Return the [X, Y] coordinate for the center point of the cell that contains the specified text.  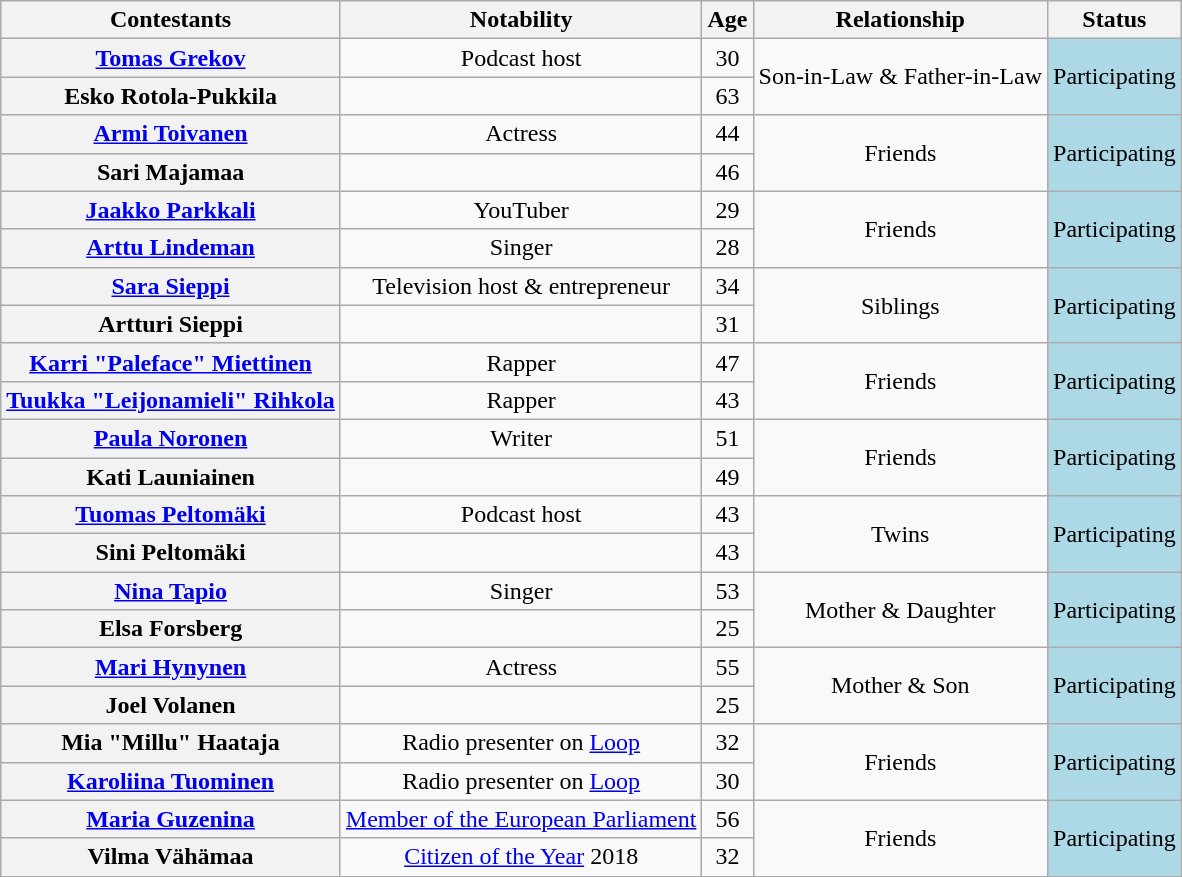
63 [728, 96]
Son-in-Law & Father-in-Law [900, 77]
Karri "Paleface" Miettinen [171, 362]
Sini Peltomäki [171, 553]
55 [728, 667]
Nina Tapio [171, 591]
Mother & Son [900, 686]
Siblings [900, 305]
Mari Hynynen [171, 667]
Relationship [900, 20]
Mother & Daughter [900, 610]
Citizen of the Year 2018 [521, 857]
Sari Majamaa [171, 172]
46 [728, 172]
Maria Guzenina [171, 819]
Contestants [171, 20]
Esko Rotola-Pukkila [171, 96]
31 [728, 324]
Age [728, 20]
44 [728, 134]
YouTuber [521, 210]
Tomas Grekov [171, 58]
51 [728, 438]
56 [728, 819]
Notability [521, 20]
Tuomas Peltomäki [171, 515]
49 [728, 477]
Vilma Vähämaa [171, 857]
Twins [900, 534]
Artturi Sieppi [171, 324]
Kati Launiainen [171, 477]
Karoliina Tuominen [171, 781]
Sara Sieppi [171, 286]
Tuukka "Leijonamieli" Rihkola [171, 400]
Writer [521, 438]
Paula Noronen [171, 438]
53 [728, 591]
Jaakko Parkkali [171, 210]
Television host & entrepreneur [521, 286]
29 [728, 210]
34 [728, 286]
Status [1115, 20]
47 [728, 362]
Armi Toivanen [171, 134]
Joel Volanen [171, 705]
Mia "Millu" Haataja [171, 743]
Arttu Lindeman [171, 248]
Elsa Forsberg [171, 629]
Member of the European Parliament [521, 819]
28 [728, 248]
